Extract the [X, Y] coordinate from the center of the cell holding the provided text.  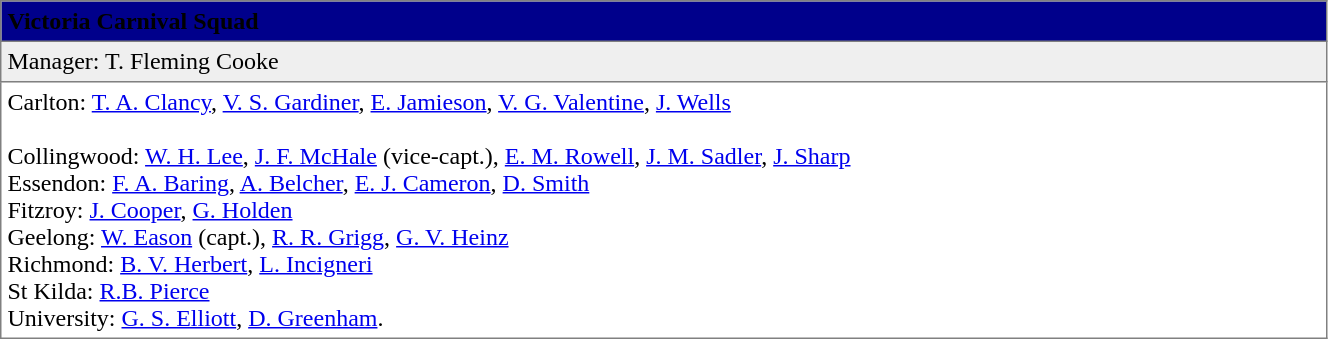
Manager: T. Fleming Cooke [664, 61]
Victoria Carnival Squad [664, 21]
